Return the (X, Y) coordinate for the center point of the cell that contains the specified text.  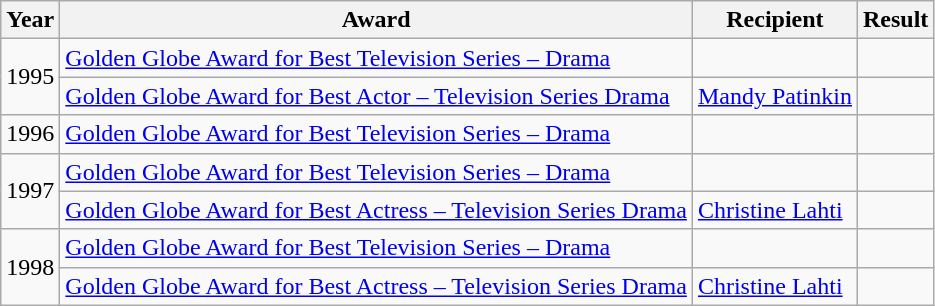
1995 (30, 77)
Mandy Patinkin (774, 96)
1996 (30, 134)
Golden Globe Award for Best Actor – Television Series Drama (376, 96)
Year (30, 20)
1998 (30, 267)
1997 (30, 191)
Award (376, 20)
Recipient (774, 20)
Result (895, 20)
